Capture the cell that displays the provided text and extract its (X, Y) central coordinate. 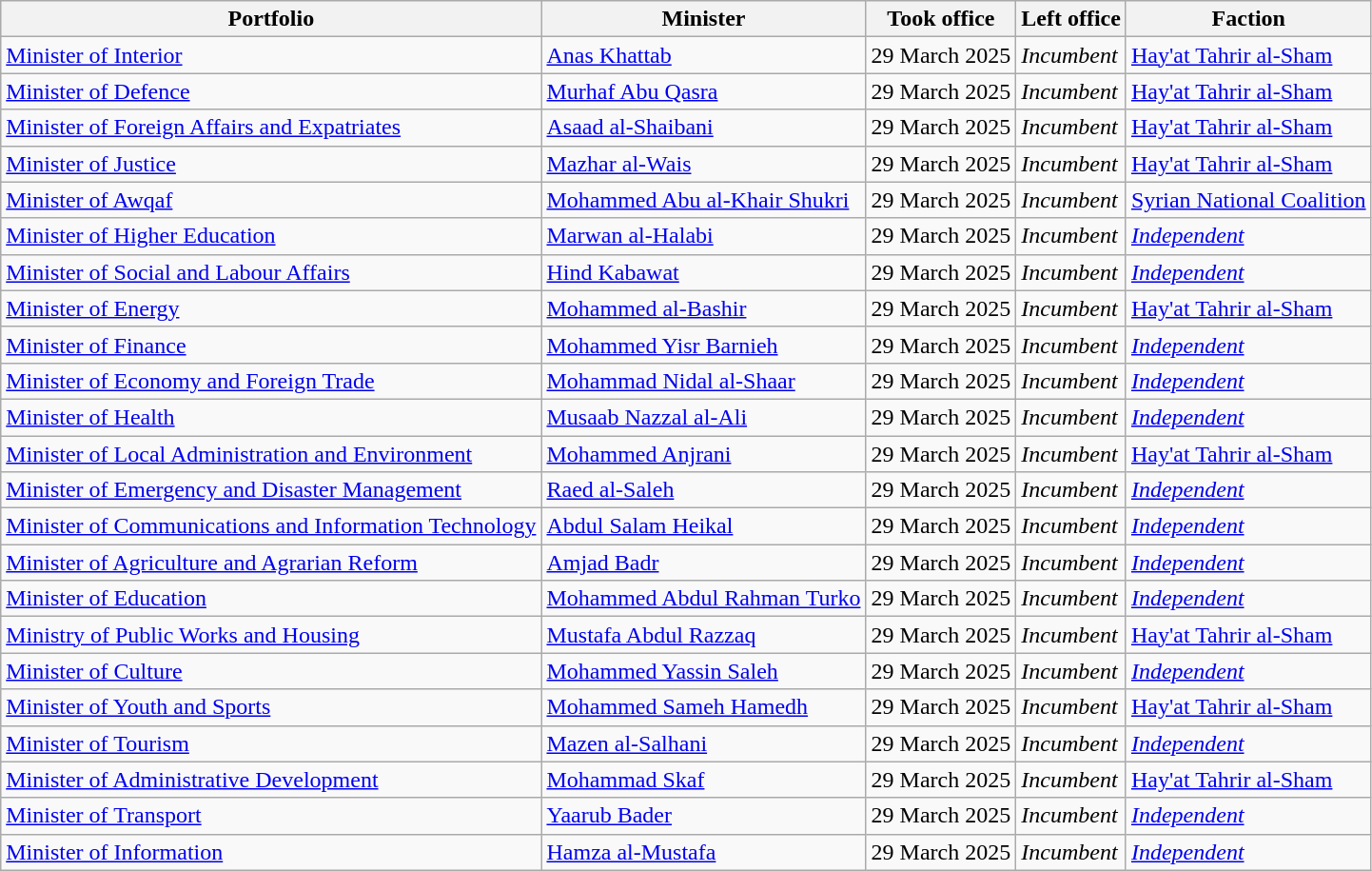
Minister of Defence (271, 91)
Took office (941, 19)
Minister of Energy (271, 308)
Minister (704, 19)
Mustafa Abdul Razzaq (704, 635)
Minister of Social and Labour Affairs (271, 272)
Asaad al-Shaibani (704, 128)
Left office (1071, 19)
Yaarub Bader (704, 816)
Mazen al-Salhani (704, 743)
Minister of Youth and Sports (271, 707)
Mohammed Yassin Saleh (704, 671)
Hamza al-Mustafa (704, 852)
Raed al-Saleh (704, 490)
Marwan al-Halabi (704, 236)
Mohammed Abu al-Khair Shukri (704, 200)
Portfolio (271, 19)
Murhaf Abu Qasra (704, 91)
Amjad Badr (704, 563)
Mohammed Abdul Rahman Turko (704, 599)
Minister of Tourism (271, 743)
Minister of Culture (271, 671)
Minister of Communications and Information Technology (271, 526)
Minister of Higher Education (271, 236)
Minister of Emergency and Disaster Management (271, 490)
Abdul Salam Heikal (704, 526)
Faction (1248, 19)
Minister of Finance (271, 345)
Minister of Local Administration and Environment (271, 454)
Syrian National Coalition (1248, 200)
Minister of Health (271, 417)
Mazhar al-Wais (704, 164)
Minister of Administrative Development (271, 780)
Minister of Interior (271, 55)
Mohammad Skaf (704, 780)
Hind Kabawat (704, 272)
Minister of Agriculture and Agrarian Reform (271, 563)
Mohammed Sameh Hamedh (704, 707)
Mohammad Nidal al-Shaar (704, 381)
Minister of Transport (271, 816)
Minister of Economy and Foreign Trade (271, 381)
Musaab Nazzal al-Ali (704, 417)
Mohammed al-Bashir (704, 308)
Minister of Information (271, 852)
Ministry of Public Works and Housing (271, 635)
Minister of Foreign Affairs and Expatriates (271, 128)
Anas Khattab (704, 55)
Minister of Awqaf (271, 200)
Minister of Justice (271, 164)
Mohammed Yisr Barnieh (704, 345)
Minister of Education (271, 599)
Mohammed Anjrani (704, 454)
